From the cell containing the given text, extract its center point as [X, Y] coordinate. 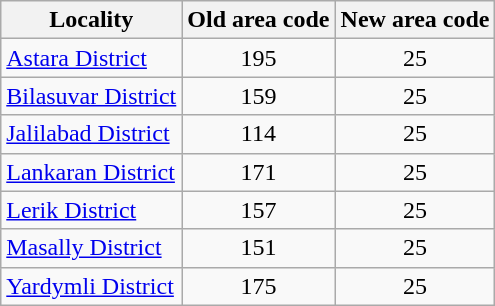
195 [258, 58]
Locality [92, 20]
171 [258, 172]
Jalilabad District [92, 134]
Old area code [258, 20]
157 [258, 210]
Lankaran District [92, 172]
Astara District [92, 58]
Bilasuvar District [92, 96]
Yardymli District [92, 286]
Masally District [92, 248]
159 [258, 96]
175 [258, 286]
151 [258, 248]
Lerik District [92, 210]
114 [258, 134]
New area code [415, 20]
